Output the [x, y] coordinate of the center of the cell containing the given text.  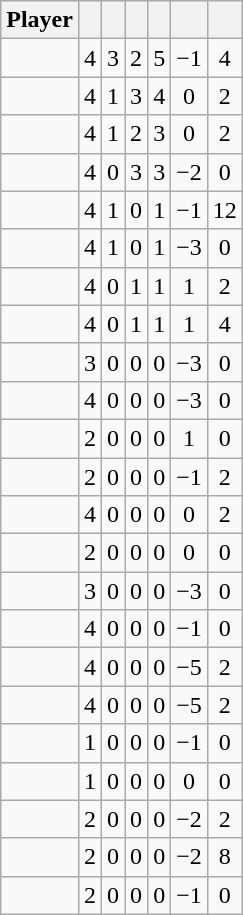
12 [224, 210]
8 [224, 857]
Player [40, 20]
5 [160, 58]
